Extract the [x, y] coordinate from the center of the cell holding the provided text.  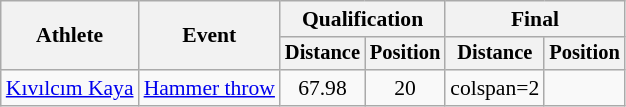
Kıvılcım Kaya [70, 88]
Qualification [362, 19]
Athlete [70, 36]
20 [405, 88]
Hammer throw [210, 88]
Final [534, 19]
colspan=2 [494, 88]
67.98 [322, 88]
Event [210, 36]
